Return (x, y) of the center of cell containing provided text 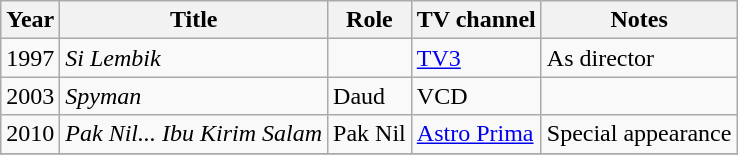
2010 (30, 134)
Notes (639, 20)
Title (194, 20)
As director (639, 58)
Special appearance (639, 134)
Spyman (194, 96)
VCD (476, 96)
TV channel (476, 20)
TV3 (476, 58)
Pak Nil... Ibu Kirim Salam (194, 134)
Astro Prima (476, 134)
Si Lembik (194, 58)
2003 (30, 96)
Pak Nil (370, 134)
Year (30, 20)
Role (370, 20)
Daud (370, 96)
1997 (30, 58)
